For the text-containing cell, return its midpoint in (x, y) coordinate format. 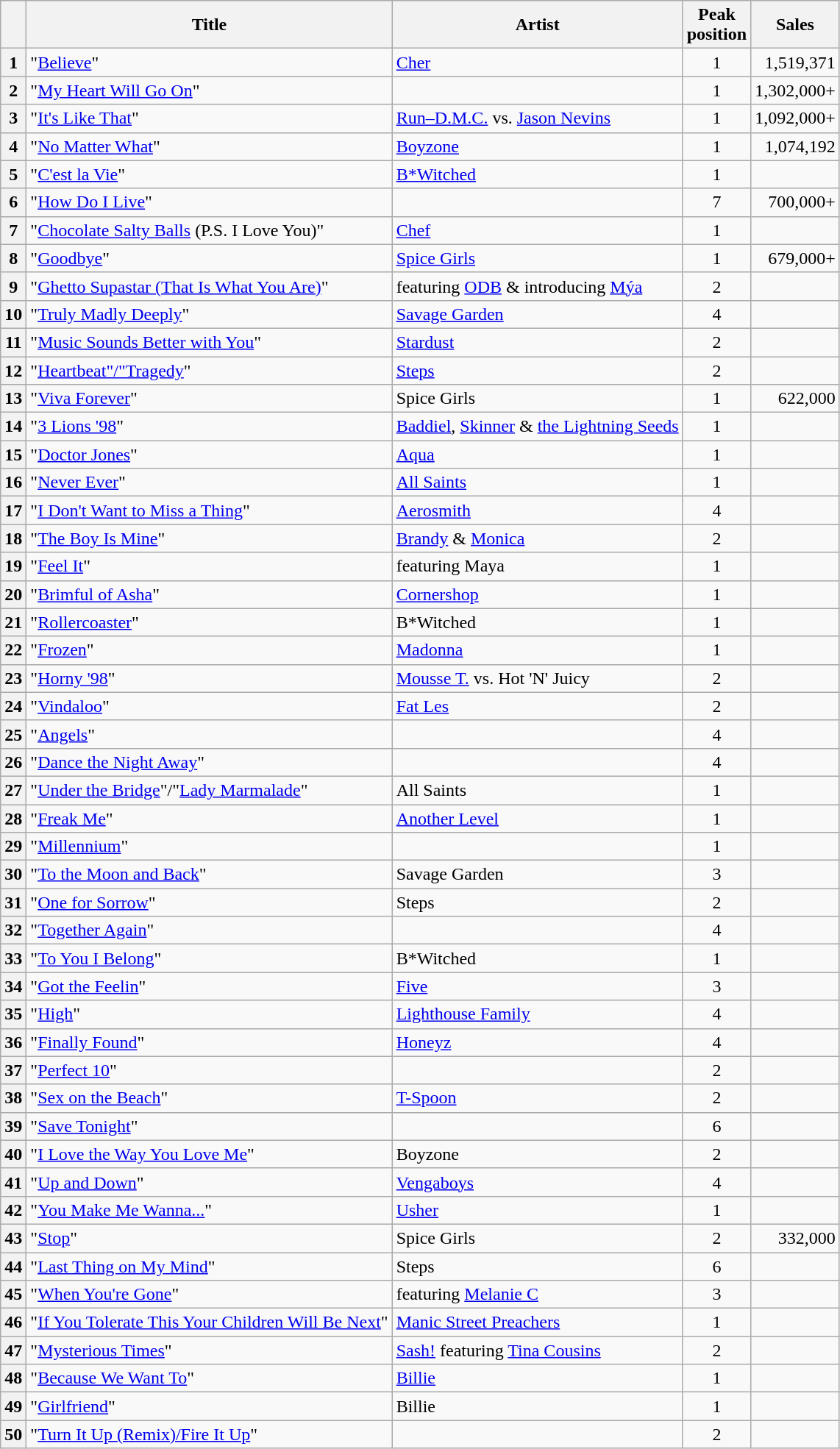
33 (13, 958)
"3 Lions '98" (209, 427)
"To You I Belong" (209, 958)
"Goodbye" (209, 258)
"Never Ever" (209, 483)
"Girlfriend" (209, 1406)
46 (13, 1322)
"Ghetto Supastar (That Is What You Are)" (209, 286)
"I Don't Want to Miss a Thing" (209, 510)
45 (13, 1295)
Fat Les (537, 706)
"Doctor Jones" (209, 455)
"One for Sorrow" (209, 902)
Aqua (537, 455)
Brandy & Monica (537, 538)
"Heartbeat"/"Tragedy" (209, 370)
39 (13, 1126)
"Music Sounds Better with You" (209, 342)
44 (13, 1266)
8 (13, 258)
Usher (537, 1210)
48 (13, 1378)
5 (13, 174)
Peakposition (716, 25)
"When You're Gone" (209, 1295)
"How Do I Live" (209, 202)
32 (13, 930)
"Stop" (209, 1238)
Mousse T. vs. Hot 'N' Juicy (537, 678)
"Believe" (209, 63)
12 (13, 370)
31 (13, 902)
28 (13, 819)
41 (13, 1182)
"Feel It" (209, 566)
Vengaboys (537, 1182)
"Millennium" (209, 847)
Five (537, 986)
"Last Thing on My Mind" (209, 1266)
49 (13, 1406)
16 (13, 483)
"No Matter What" (209, 146)
"Rollercoaster" (209, 622)
"Angels" (209, 734)
29 (13, 847)
42 (13, 1210)
24 (13, 706)
"You Make Me Wanna..." (209, 1210)
Chef (537, 230)
"To the Moon and Back" (209, 875)
"Chocolate Salty Balls (P.S. I Love You)" (209, 230)
Honeyz (537, 1042)
10 (13, 314)
"Freak Me" (209, 819)
"Together Again" (209, 930)
1,519,371 (796, 63)
30 (13, 875)
21 (13, 622)
"Brimful of Asha" (209, 594)
27 (13, 790)
"The Boy Is Mine" (209, 538)
"Perfect 10" (209, 1070)
"Horny '98" (209, 678)
Sash! featuring Tina Cousins (537, 1350)
"If You Tolerate This Your Children Will Be Next" (209, 1322)
"Mysterious Times" (209, 1350)
"I Love the Way You Love Me" (209, 1154)
"High" (209, 1014)
"Because We Want To" (209, 1378)
38 (13, 1098)
Aerosmith (537, 510)
37 (13, 1070)
Another Level (537, 819)
"Truly Madly Deeply" (209, 314)
34 (13, 986)
Run–D.M.C. vs. Jason Nevins (537, 118)
featuring Maya (537, 566)
Lighthouse Family (537, 1014)
"Sex on the Beach" (209, 1098)
679,000+ (796, 258)
Cher (537, 63)
Artist (537, 25)
"Under the Bridge"/"Lady Marmalade" (209, 790)
Stardust (537, 342)
"Vindaloo" (209, 706)
36 (13, 1042)
1,302,000+ (796, 90)
Madonna (537, 650)
47 (13, 1350)
40 (13, 1154)
Manic Street Preachers (537, 1322)
18 (13, 538)
"Finally Found" (209, 1042)
"My Heart Will Go On" (209, 90)
26 (13, 762)
332,000 (796, 1238)
622,000 (796, 399)
"It's Like That" (209, 118)
14 (13, 427)
17 (13, 510)
"Frozen" (209, 650)
"Viva Forever" (209, 399)
22 (13, 650)
15 (13, 455)
"Up and Down" (209, 1182)
T-Spoon (537, 1098)
50 (13, 1434)
9 (13, 286)
23 (13, 678)
featuring Melanie C (537, 1295)
43 (13, 1238)
700,000+ (796, 202)
Sales (796, 25)
35 (13, 1014)
11 (13, 342)
featuring ODB & introducing Mýa (537, 286)
Title (209, 25)
"Dance the Night Away" (209, 762)
"Got the Feelin" (209, 986)
Baddiel, Skinner & the Lightning Seeds (537, 427)
13 (13, 399)
20 (13, 594)
"Save Tonight" (209, 1126)
"Turn It Up (Remix)/Fire It Up" (209, 1434)
25 (13, 734)
1,074,192 (796, 146)
1,092,000+ (796, 118)
Cornershop (537, 594)
"C'est la Vie" (209, 174)
19 (13, 566)
